Search for the cell housing the specified text and yield its (X, Y) center coordinate. 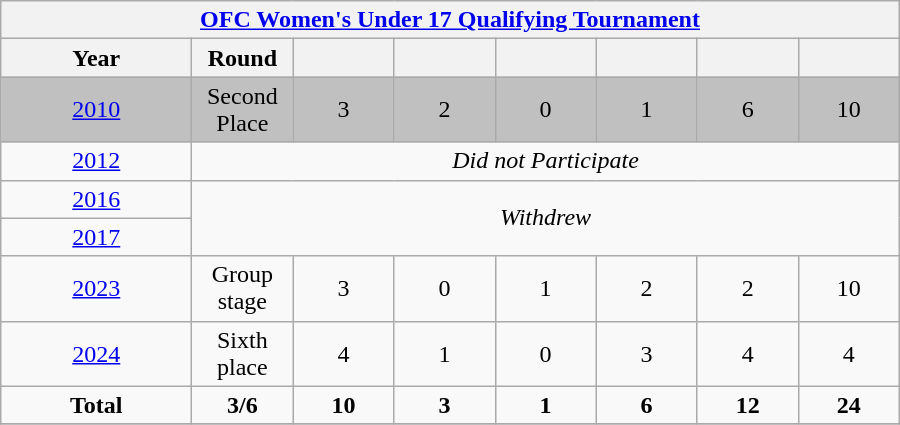
3/6 (242, 405)
2012 (96, 161)
2024 (96, 354)
24 (848, 405)
OFC Women's Under 17 Qualifying Tournament (450, 20)
Total (96, 405)
Did not Participate (546, 161)
12 (748, 405)
Sixth place (242, 354)
Round (242, 58)
Group stage (242, 288)
Year (96, 58)
2023 (96, 288)
2017 (96, 237)
Withdrew (546, 218)
2016 (96, 199)
2010 (96, 110)
Second Place (242, 110)
